Scan for the cell matching the given text and deliver its [X, Y] coordinate at center. 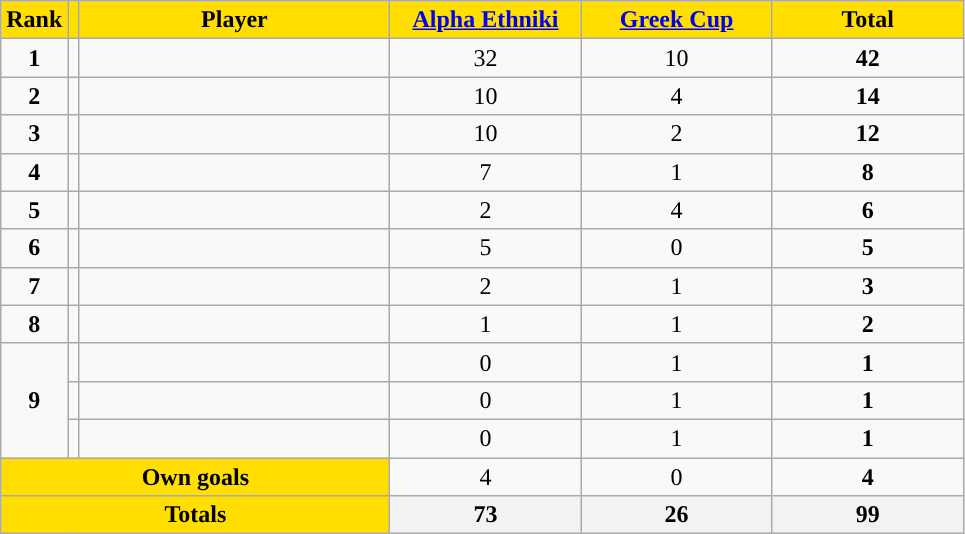
14 [868, 96]
32 [486, 58]
73 [486, 515]
12 [868, 134]
Total [868, 20]
Alpha Ethniki [486, 20]
26 [676, 515]
Greek Cup [676, 20]
42 [868, 58]
Rank [34, 20]
Player [234, 20]
Own goals [196, 477]
Totals [196, 515]
9 [34, 400]
99 [868, 515]
